Output the (x, y) coordinate of the center of the cell containing the given text.  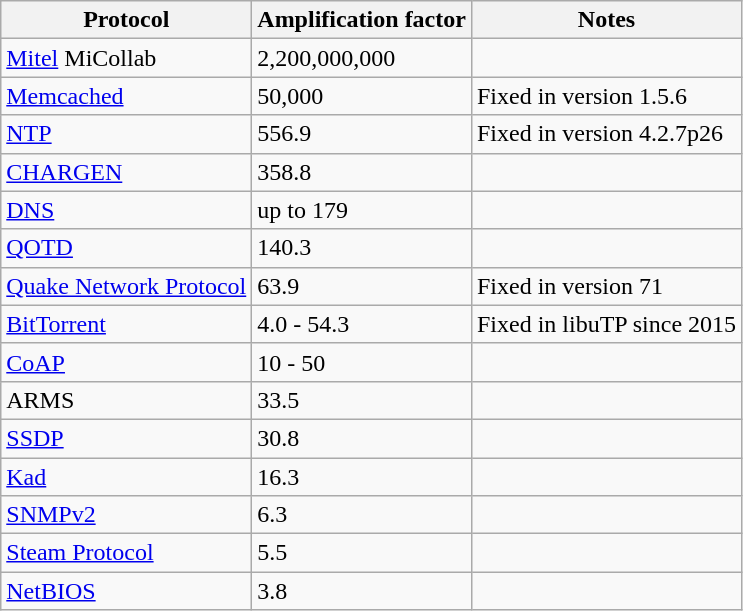
up to 179 (362, 210)
NetBIOS (126, 591)
QOTD (126, 248)
358.8 (362, 172)
DNS (126, 210)
Protocol (126, 20)
ARMS (126, 400)
Memcached (126, 96)
CHARGEN (126, 172)
140.3 (362, 248)
BitTorrent (126, 324)
Amplification factor (362, 20)
33.5 (362, 400)
5.5 (362, 553)
Fixed in version 1.5.6 (606, 96)
6.3 (362, 515)
Steam Protocol (126, 553)
SSDP (126, 438)
10 - 50 (362, 362)
NTP (126, 134)
556.9 (362, 134)
63.9 (362, 286)
16.3 (362, 477)
Fixed in version 4.2.7p26 (606, 134)
Fixed in version 71 (606, 286)
4.0 - 54.3 (362, 324)
2,200,000,000 (362, 58)
Notes (606, 20)
CoAP (126, 362)
50,000 (362, 96)
Mitel MiCollab (126, 58)
Quake Network Protocol (126, 286)
SNMPv2 (126, 515)
30.8 (362, 438)
Kad (126, 477)
Fixed in libuTP since 2015 (606, 324)
3.8 (362, 591)
